Pinpoint the cell where the given text exists, returning its (x, y) midpoint coordinate. 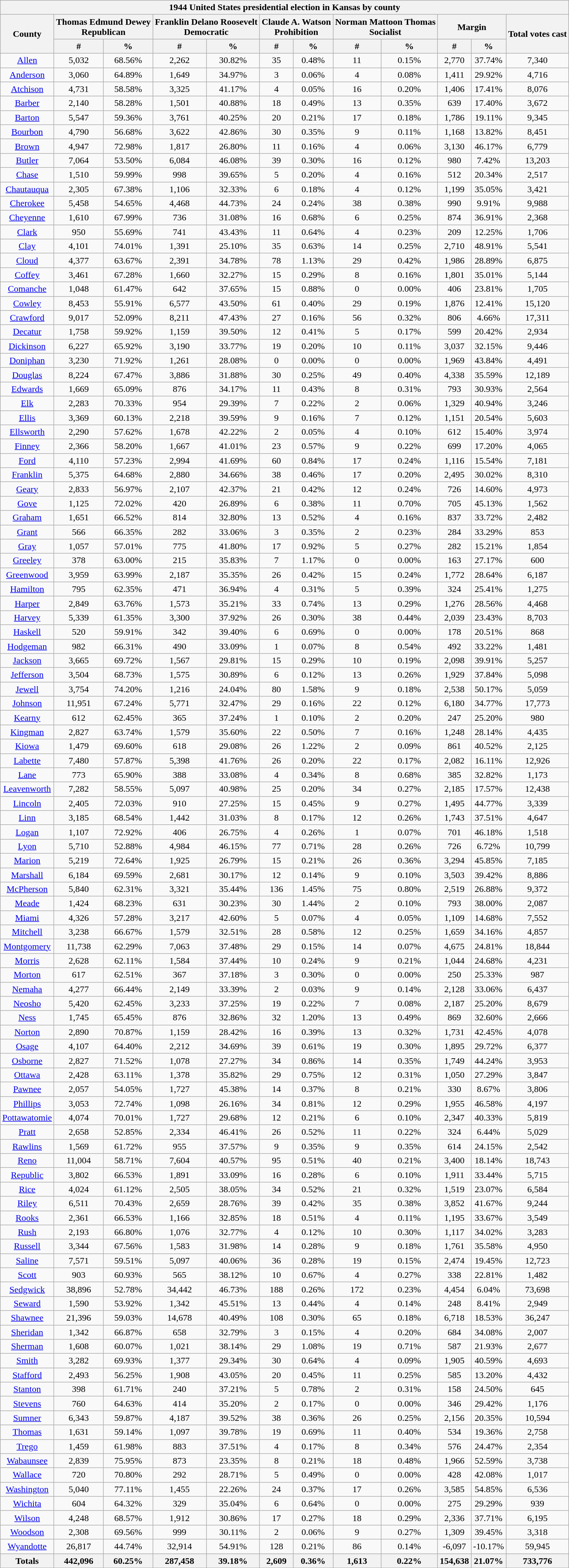
29.34% (233, 1361)
71.92% (128, 360)
6,084 (180, 160)
Cowley (27, 303)
3,665 (79, 661)
1,705 (537, 289)
32.80% (233, 518)
35.04% (233, 1503)
5,032 (79, 60)
61.12% (128, 1189)
910 (180, 803)
2,149 (180, 989)
70.87% (128, 1032)
37.65% (233, 289)
59.87% (128, 1418)
57.01% (128, 546)
2,564 (537, 389)
59.51% (128, 1261)
61.98% (128, 1446)
40.98% (233, 789)
63.00% (128, 560)
Ellsworth (27, 432)
61.47% (128, 289)
Gove (27, 503)
Elk (27, 403)
Norton (27, 1032)
46.41% (233, 1132)
Bourbon (27, 132)
5,458 (79, 203)
46.73% (233, 1289)
38.14% (233, 1347)
12.41% (488, 303)
28.56% (488, 603)
Neosho (27, 1003)
1,969 (454, 360)
12.25% (488, 232)
861 (454, 746)
1,518 (537, 832)
29.08% (233, 746)
70.80% (128, 1475)
2,839 (79, 1461)
62.31% (128, 889)
1.20% (313, 1018)
35.21% (233, 603)
1,057 (79, 546)
24.50% (488, 1389)
37.21% (233, 1389)
0.41% (313, 332)
5,375 (79, 475)
45.38% (233, 1089)
346 (454, 1404)
67.24% (128, 703)
64.68% (128, 475)
Atchison (27, 89)
2,482 (537, 518)
78 (276, 261)
868 (537, 632)
1,891 (180, 1175)
1,109 (454, 918)
65 (357, 1318)
58.58% (128, 89)
4,984 (180, 846)
4,790 (79, 132)
2,609 (276, 1560)
47.43% (233, 318)
32.27% (233, 275)
25.33% (488, 975)
565 (180, 1275)
26,817 (79, 1546)
2,994 (180, 461)
Harvey (27, 618)
55.69% (128, 232)
7,181 (537, 461)
35.20% (233, 1404)
2,890 (79, 1032)
42.22% (233, 432)
32 (276, 1018)
3,761 (180, 117)
492 (454, 646)
13,203 (537, 160)
6,536 (537, 1489)
2,666 (537, 1018)
46.15% (233, 846)
0.70% (409, 503)
39.59% (233, 418)
1.17% (313, 560)
4,248 (79, 1518)
33.39% (233, 989)
645 (537, 1389)
39.91% (488, 661)
18.14% (488, 1161)
Claude A. WatsonProhibition (296, 27)
26.88% (488, 889)
38.00% (488, 904)
2,361 (79, 1218)
20.42% (488, 332)
3,282 (79, 1361)
2,934 (537, 332)
Lincoln (27, 803)
Pottawatomie (27, 1118)
1,659 (454, 932)
1,482 (537, 1275)
1.44% (313, 904)
34.77% (488, 703)
37.92% (233, 618)
1,649 (180, 75)
15,120 (537, 303)
6,437 (537, 989)
4,491 (537, 360)
3,847 (537, 1075)
4,231 (537, 961)
5,339 (79, 618)
Rooks (27, 1218)
39.52% (233, 1418)
1,925 (180, 860)
631 (180, 904)
27.25% (233, 803)
18.53% (488, 1318)
7,185 (537, 860)
Edwards (27, 389)
29.42% (488, 1404)
74.20% (128, 689)
795 (79, 589)
34.66% (233, 475)
1,986 (454, 261)
56.25% (128, 1375)
5,398 (180, 761)
34.08% (488, 1332)
2,710 (454, 246)
6,718 (454, 1318)
1,151 (454, 418)
37.24% (233, 718)
736 (180, 218)
955 (180, 1146)
9,372 (537, 889)
3,802 (79, 1175)
4,947 (79, 146)
43.43% (233, 232)
604 (79, 1503)
1.22% (313, 746)
292 (180, 1475)
3,185 (79, 818)
Wallace (27, 1475)
4,675 (454, 946)
2,354 (537, 1446)
38.12% (233, 1275)
2,474 (454, 1261)
36 (276, 1261)
1,669 (79, 389)
2,334 (180, 1132)
37.84% (488, 675)
32.33% (233, 189)
14.68% (488, 918)
60 (276, 461)
Comanche (27, 289)
520 (79, 632)
19.45% (488, 1261)
Stanton (27, 1389)
42.08% (488, 1475)
0.54% (409, 646)
Clay (27, 246)
2,849 (79, 603)
0.84% (313, 461)
17.57% (488, 789)
46.08% (233, 160)
701 (454, 832)
26.79% (233, 860)
33.08% (233, 775)
Chase (27, 175)
1,631 (79, 1432)
53.92% (128, 1303)
17,311 (537, 318)
1,758 (79, 332)
330 (454, 1089)
40.57% (233, 1161)
Saline (27, 1261)
1,098 (180, 1103)
70.33% (128, 403)
240 (180, 1389)
642 (180, 289)
12,438 (537, 789)
4,950 (537, 1246)
Kingman (27, 732)
1,261 (180, 360)
Sumner (27, 1418)
Pratt (27, 1132)
1,107 (79, 832)
0.03% (313, 989)
58.28% (128, 103)
69.72% (128, 661)
215 (180, 560)
1,125 (79, 503)
46.17% (488, 146)
2,283 (79, 403)
939 (537, 1503)
Scott (27, 1275)
9,017 (79, 318)
4,024 (79, 1189)
5,029 (537, 1132)
Ellis (27, 418)
27.17% (488, 560)
33.77% (233, 346)
66.44% (128, 989)
66.31% (128, 646)
35.82% (233, 1075)
Kiowa (27, 746)
34.69% (233, 1046)
28.89% (488, 261)
2,681 (180, 875)
15.40% (488, 432)
65.09% (128, 389)
Kearny (27, 718)
37.25% (233, 1003)
2,368 (537, 218)
999 (180, 1532)
1,116 (454, 461)
23.43% (488, 618)
1,583 (180, 1246)
63.76% (128, 603)
8,076 (537, 89)
64.63% (128, 1404)
67.28% (128, 275)
3,672 (537, 103)
4,187 (180, 1418)
28.71% (233, 1475)
2,107 (180, 489)
37.71% (488, 1518)
65.90% (128, 775)
61.35% (128, 618)
Phillips (27, 1103)
43.84% (488, 360)
1,199 (454, 189)
3,300 (180, 618)
11,951 (79, 703)
30.93% (488, 389)
247 (454, 718)
37.74% (488, 60)
63.74% (128, 732)
1,731 (454, 1032)
Chautauqua (27, 189)
Wabaunsee (27, 1461)
8,886 (537, 875)
61.71% (128, 1389)
72.74% (128, 1103)
5,098 (537, 675)
5,715 (537, 1175)
21,396 (79, 1318)
806 (454, 318)
1,044 (454, 961)
37.57% (233, 1146)
22.81% (488, 1275)
Johnson (27, 703)
33.67% (488, 1218)
1,590 (79, 1303)
398 (79, 1389)
23 (276, 446)
29.39% (233, 403)
30.17% (233, 875)
41.76% (233, 761)
39.18% (233, 1560)
1,610 (79, 218)
1,575 (180, 675)
3,974 (537, 432)
1,745 (79, 1018)
59.99% (128, 175)
68.73% (128, 675)
Washington (27, 1489)
1,097 (180, 1432)
23.35% (233, 1461)
1,406 (454, 89)
1,166 (180, 1218)
1,567 (180, 661)
1,078 (180, 1060)
6.04% (488, 1289)
618 (180, 746)
69.93% (128, 1361)
Stevens (27, 1404)
3,886 (180, 375)
64.89% (128, 75)
3,852 (454, 1203)
760 (79, 1404)
32,914 (180, 1546)
Geary (27, 489)
12,926 (537, 761)
56 (357, 318)
57.62% (128, 432)
3,400 (454, 1161)
1,309 (454, 1532)
585 (454, 1375)
6,577 (180, 303)
428 (454, 1475)
Marion (27, 860)
614 (454, 1146)
12,723 (537, 1261)
19.36% (488, 1432)
1,276 (454, 603)
4,101 (79, 246)
3,585 (454, 1489)
4,377 (79, 261)
1,195 (454, 1218)
43.05% (233, 1375)
34.97% (233, 75)
80 (276, 689)
4,078 (537, 1032)
1,876 (454, 303)
1,743 (454, 818)
Butler (27, 160)
1,510 (79, 175)
9,345 (537, 117)
Jefferson (27, 675)
McPherson (27, 889)
1,442 (180, 818)
49 (357, 375)
23.81% (488, 289)
41.01% (233, 446)
60.07% (128, 1347)
Decatur (27, 332)
3,283 (537, 1232)
28.76% (233, 1203)
2,493 (79, 1375)
30.23% (233, 904)
4,693 (537, 1361)
4,716 (537, 75)
2,391 (180, 261)
420 (180, 503)
68.54% (128, 818)
Wyandotte (27, 1546)
44.77% (488, 803)
1,929 (454, 675)
59.91% (128, 632)
Total votes cast (537, 34)
69.60% (128, 746)
32.82% (488, 775)
77 (276, 846)
Rush (27, 1232)
0.81% (313, 1103)
57.23% (128, 461)
3,053 (79, 1103)
158 (454, 1389)
13.82% (488, 132)
1,275 (537, 589)
Jackson (27, 661)
58.20% (128, 446)
52.59% (488, 1461)
1,761 (454, 1246)
773 (79, 775)
Logan (27, 832)
26.75% (233, 832)
66.87% (128, 1332)
982 (79, 646)
71.52% (128, 1060)
59.03% (128, 1318)
1,749 (454, 1060)
39.42% (488, 875)
1,176 (537, 1404)
54.05% (128, 1089)
684 (454, 1332)
Russell (27, 1246)
178 (454, 632)
512 (454, 175)
2,007 (537, 1332)
48.91% (488, 246)
7,064 (79, 160)
39.65% (233, 175)
3,806 (537, 1089)
4,110 (79, 461)
342 (180, 632)
7,063 (180, 946)
0.80% (409, 889)
2,519 (454, 889)
32.60% (488, 1018)
10,799 (537, 846)
1944 United States presidential election in Kansas by county (285, 8)
1,050 (454, 1075)
52.78% (128, 1289)
Totals (27, 1560)
40 (357, 1161)
490 (180, 646)
28.14% (488, 732)
4,432 (537, 1375)
Thomas (27, 1432)
30.02% (488, 475)
3,130 (454, 146)
33.22% (488, 646)
873 (180, 1461)
Morton (27, 975)
2,366 (79, 446)
1,329 (454, 403)
3,060 (79, 75)
54.85% (488, 1489)
442,096 (79, 1560)
3,238 (79, 932)
20.54% (488, 418)
45.51% (233, 1303)
950 (79, 232)
2,505 (180, 1189)
15.21% (488, 546)
5,040 (79, 1489)
66.80% (128, 1232)
2,218 (180, 418)
Brown (27, 146)
699 (454, 446)
6.44% (488, 1132)
1,613 (357, 1560)
248 (454, 1303)
Lane (27, 775)
Marshall (27, 875)
25.10% (233, 246)
8,224 (79, 375)
59,945 (537, 1546)
5,420 (79, 1003)
172 (357, 1289)
2,308 (79, 1532)
2,428 (79, 1075)
1,786 (454, 117)
Cheyenne (27, 218)
58.71% (128, 1161)
95 (276, 1161)
1.45% (313, 889)
163 (454, 560)
Margin (472, 27)
287,458 (180, 1560)
3,321 (180, 889)
28.08% (233, 360)
869 (454, 1018)
3,339 (537, 803)
34.17% (233, 389)
12,189 (537, 375)
Douglas (27, 375)
Harper (27, 603)
39.45% (488, 1532)
50.17% (488, 689)
26.16% (233, 1103)
31.08% (233, 218)
29.29% (488, 1503)
3,369 (79, 418)
Jewell (27, 689)
15.54% (488, 461)
275 (454, 1503)
67.56% (128, 1246)
24.47% (488, 1446)
40.59% (488, 1361)
Grant (27, 532)
42.45% (488, 1032)
Crawford (27, 318)
9.91% (488, 203)
617 (79, 975)
1,481 (537, 646)
23.07% (488, 1189)
Finney (27, 446)
Norman Mattoon ThomasSocialist (385, 27)
2,677 (537, 1347)
Smith (27, 1361)
42.86% (233, 132)
3,233 (180, 1003)
3,246 (537, 403)
0.67% (313, 1275)
5,059 (537, 689)
154,638 (454, 1560)
2,336 (454, 1518)
6,343 (79, 1418)
Shawnee (27, 1318)
2,658 (79, 1132)
40.88% (233, 103)
2,212 (180, 1046)
Republic (27, 1175)
8,453 (79, 303)
41.80% (233, 546)
24.68% (488, 961)
576 (454, 1446)
0.58% (313, 932)
8.67% (488, 1089)
Greeley (27, 560)
70.43% (128, 1203)
2,538 (454, 689)
1.58% (313, 689)
1,895 (454, 1046)
27.27% (233, 1060)
33.29% (488, 532)
5,710 (79, 846)
County (27, 34)
2,542 (537, 1146)
Rawlins (27, 1146)
68.56% (128, 60)
874 (454, 218)
6,195 (537, 1518)
Barber (27, 103)
3,953 (537, 1060)
86 (357, 1546)
57.28% (128, 918)
17.41% (488, 89)
67.99% (128, 218)
56.68% (128, 132)
3,461 (79, 275)
4,277 (79, 989)
Hamilton (27, 589)
17,773 (537, 703)
0.43% (313, 389)
367 (180, 975)
1,479 (79, 746)
6,875 (537, 261)
44.24% (488, 1060)
4,197 (537, 1103)
954 (180, 403)
566 (79, 532)
8,211 (180, 318)
56.97% (128, 489)
62.35% (128, 589)
Linn (27, 818)
40.06% (233, 1261)
2,185 (454, 789)
3,738 (537, 1461)
Montgomery (27, 946)
69.59% (128, 875)
4,454 (454, 1289)
35.58% (488, 1246)
3,959 (79, 575)
6,184 (79, 875)
0.78% (313, 1389)
68.57% (128, 1518)
284 (454, 532)
4,731 (79, 89)
Woodson (27, 1532)
38.05% (233, 1189)
4,857 (537, 932)
33.72% (488, 518)
20.51% (488, 632)
16.11% (488, 761)
41.67% (488, 1203)
75 (357, 889)
136 (276, 889)
20.35% (488, 1418)
8,703 (537, 618)
42.60% (233, 918)
-6,097 (454, 1546)
Doniphan (27, 360)
7,552 (537, 918)
1,106 (180, 189)
1,501 (180, 103)
639 (454, 103)
63.99% (128, 575)
599 (454, 332)
45.85% (488, 860)
36.91% (488, 218)
2,659 (180, 1203)
998 (180, 175)
1,955 (454, 1103)
5,541 (537, 246)
27 (276, 318)
720 (79, 1475)
57.87% (128, 761)
59.92% (128, 332)
1,772 (454, 575)
587 (454, 1347)
3,344 (79, 1246)
3,037 (454, 346)
29.92% (488, 75)
60.25% (128, 1560)
37.48% (233, 946)
733,776 (537, 1560)
0.46% (313, 475)
26.80% (233, 146)
2,193 (79, 1232)
Hodgeman (27, 646)
0.57% (313, 446)
5,819 (537, 1118)
Allen (27, 60)
46.58% (488, 1103)
66.52% (128, 518)
30.89% (233, 675)
Coffey (27, 275)
2,140 (79, 103)
1,173 (537, 775)
Sherman (27, 1347)
1,905 (454, 1361)
72.03% (128, 803)
Pawnee (27, 1089)
31.88% (233, 375)
0.75% (313, 1075)
11,004 (79, 1161)
65.92% (128, 346)
32.15% (488, 346)
188 (276, 1289)
1,667 (180, 446)
7,604 (180, 1161)
8,310 (537, 475)
775 (180, 546)
26.89% (233, 503)
6.72% (488, 846)
1,584 (180, 961)
1,216 (180, 689)
59.36% (128, 117)
883 (180, 1446)
1,424 (79, 904)
34.16% (488, 932)
2,125 (537, 746)
Lyon (27, 846)
Morris (27, 961)
1,801 (454, 275)
41.17% (233, 89)
1,495 (454, 803)
Cherokee (27, 203)
43.50% (233, 303)
40.33% (488, 1118)
60.93% (128, 1275)
33 (276, 603)
66.67% (128, 932)
1,966 (454, 1461)
41.69% (233, 461)
1,817 (180, 146)
2,770 (454, 60)
0.50% (313, 732)
1,168 (454, 132)
471 (180, 589)
Seward (27, 1303)
853 (537, 532)
1,377 (180, 1361)
5,219 (79, 860)
2,156 (454, 1418)
3,549 (537, 1218)
72.64% (128, 860)
17.40% (488, 103)
62.29% (128, 946)
1,411 (454, 75)
2,347 (454, 1118)
5,547 (79, 117)
37.18% (233, 975)
Labette (27, 761)
1,912 (180, 1518)
1,911 (454, 1175)
Graham (27, 518)
2,758 (537, 1432)
Wilson (27, 1518)
25.41% (488, 589)
68.23% (128, 904)
0.74% (313, 603)
Dickinson (27, 346)
2,262 (180, 60)
31.98% (233, 1246)
7,571 (79, 1261)
52.09% (128, 318)
77.11% (128, 1489)
3,421 (537, 189)
2,628 (79, 961)
72.98% (128, 146)
Rice (27, 1189)
21.07% (488, 1560)
Greenwood (27, 575)
Nemaha (27, 989)
10,594 (537, 1418)
Mitchell (27, 932)
Meade (27, 904)
37.44% (233, 961)
32.85% (233, 1218)
2,128 (454, 989)
6,779 (537, 146)
5,771 (180, 703)
Wichita (27, 1503)
38,896 (79, 1289)
34.78% (233, 261)
5,603 (537, 418)
32.47% (233, 703)
3,230 (79, 360)
52.88% (128, 846)
3,217 (180, 918)
40.94% (488, 403)
1,048 (79, 289)
0.86% (313, 1060)
2,405 (79, 803)
Haskell (27, 632)
903 (79, 1275)
67.47% (128, 375)
Leavenworth (27, 789)
1,569 (79, 1146)
1,017 (537, 1475)
1,908 (180, 1375)
75.95% (128, 1461)
40.25% (233, 117)
28.64% (488, 575)
40.52% (488, 746)
-10.17% (488, 1546)
4,065 (537, 446)
Osborne (27, 1060)
8.41% (488, 1303)
0.63% (313, 246)
70.01% (128, 1118)
Clark (27, 232)
32.79% (233, 1332)
63.67% (128, 261)
29.68% (233, 1118)
Miami (27, 918)
4,435 (537, 732)
250 (454, 975)
65.45% (128, 1018)
42.37% (233, 489)
35.05% (488, 189)
6,377 (537, 1046)
1,076 (180, 1232)
0.92% (313, 546)
108 (276, 1318)
1,573 (180, 603)
1,562 (537, 503)
6,511 (79, 1203)
658 (180, 1332)
4,973 (537, 489)
1,459 (79, 1446)
3,754 (79, 689)
1.13% (313, 261)
329 (180, 1503)
62.51% (128, 975)
1,660 (180, 275)
Franklin (27, 475)
9,988 (537, 203)
Gray (27, 546)
Thomas Edmund DeweyRepublican (104, 27)
Barton (27, 117)
39.40% (233, 632)
Ottawa (27, 1075)
2,290 (79, 432)
3,622 (180, 132)
814 (180, 518)
Cloud (27, 261)
3,325 (180, 89)
378 (79, 560)
19.11% (488, 117)
35.59% (488, 375)
45.13% (488, 503)
1,117 (454, 1232)
0.88% (313, 289)
2,880 (180, 475)
25 (276, 789)
3,318 (537, 1532)
5,144 (537, 275)
9,446 (537, 346)
Franklin Delano RooseveltDemocratic (206, 27)
27.29% (488, 1075)
1,248 (454, 732)
29.72% (488, 1046)
837 (454, 518)
5,840 (79, 889)
34,442 (180, 1289)
2,949 (537, 1303)
Trego (27, 1446)
414 (180, 1404)
3,190 (180, 346)
8,451 (537, 132)
39.50% (233, 332)
35.01% (488, 275)
64.32% (128, 1503)
44.73% (233, 203)
2,305 (79, 189)
44.74% (128, 1546)
52.85% (128, 1132)
29.81% (233, 661)
13.20% (488, 1375)
534 (454, 1432)
Stafford (27, 1375)
35.35% (233, 575)
61.72% (128, 1146)
Osage (27, 1046)
388 (180, 775)
128 (276, 1546)
3,294 (454, 860)
9,244 (537, 1203)
62.11% (128, 961)
4,074 (79, 1118)
3,503 (454, 875)
741 (180, 232)
60.13% (128, 418)
74.01% (128, 246)
1,678 (180, 432)
21.93% (488, 1347)
34.02% (488, 1232)
18,844 (537, 946)
18,743 (537, 1161)
Reno (27, 1161)
2,082 (454, 761)
2,039 (454, 618)
6,227 (79, 346)
365 (180, 718)
14,678 (180, 1318)
8,679 (537, 1003)
4,326 (79, 918)
30.11% (233, 1532)
35.60% (233, 732)
Ness (27, 1018)
40.49% (233, 1318)
73,698 (537, 1289)
59.14% (128, 1432)
32.51% (233, 932)
7,340 (537, 60)
28.42% (233, 1032)
0.61% (313, 1046)
1,608 (79, 1347)
31.03% (233, 818)
24.81% (488, 946)
67.38% (128, 189)
1,651 (79, 518)
39.78% (233, 1432)
22.26% (233, 1489)
54.91% (233, 1546)
58.55% (128, 789)
35.44% (233, 889)
Anderson (27, 75)
4,647 (537, 818)
600 (537, 560)
32.77% (233, 1232)
6,180 (454, 703)
1,706 (537, 232)
30.86% (233, 1518)
4.66% (488, 318)
64.40% (128, 1046)
7,480 (79, 761)
Sedgwick (27, 1289)
338 (454, 1275)
72.02% (128, 503)
1,391 (180, 246)
705 (454, 503)
61 (276, 303)
7.42% (488, 160)
32.86% (233, 1018)
11,738 (79, 946)
5,257 (537, 661)
66.35% (128, 532)
Sheridan (27, 1332)
1,455 (180, 1489)
2,098 (454, 661)
2,495 (454, 475)
7,282 (79, 789)
1,519 (454, 1189)
63.11% (128, 1075)
385 (454, 775)
69.56% (128, 1532)
Ford (27, 461)
2,057 (79, 1089)
53.50% (128, 160)
4,107 (79, 1046)
14.60% (488, 489)
4,338 (454, 375)
30.82% (233, 60)
72.92% (128, 832)
55.91% (128, 303)
2,517 (537, 175)
1,021 (180, 1347)
6,187 (537, 575)
2,087 (537, 904)
24.04% (233, 689)
990 (454, 203)
1.08% (313, 1347)
36,247 (537, 1318)
20.34% (488, 175)
1,378 (180, 1075)
1,854 (537, 546)
46.18% (488, 832)
6,584 (537, 1189)
Riley (27, 1203)
54.65% (128, 203)
35.83% (233, 560)
2,833 (79, 489)
36.94% (233, 589)
24.15% (488, 1146)
987 (537, 975)
17.20% (488, 446)
3,504 (79, 675)
33.44% (488, 1175)
209 (454, 232)
